Locate the cell with the specified text and output its [x, y] center coordinate. 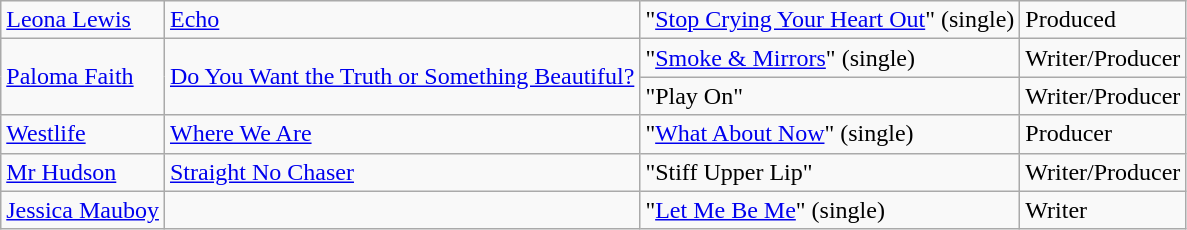
Jessica Mauboy [83, 210]
Leona Lewis [83, 20]
Where We Are [402, 134]
"Stiff Upper Lip" [830, 172]
Echo [402, 20]
"Play On" [830, 96]
Straight No Chaser [402, 172]
Westlife [83, 134]
"Stop Crying Your Heart Out" (single) [830, 20]
Writer [1103, 210]
Produced [1103, 20]
"What About Now" (single) [830, 134]
"Let Me Be Me" (single) [830, 210]
Do You Want the Truth or Something Beautiful? [402, 77]
Producer [1103, 134]
Paloma Faith [83, 77]
Mr Hudson [83, 172]
"Smoke & Mirrors" (single) [830, 58]
